Capture the cell that displays the provided text and extract its (x, y) central coordinate. 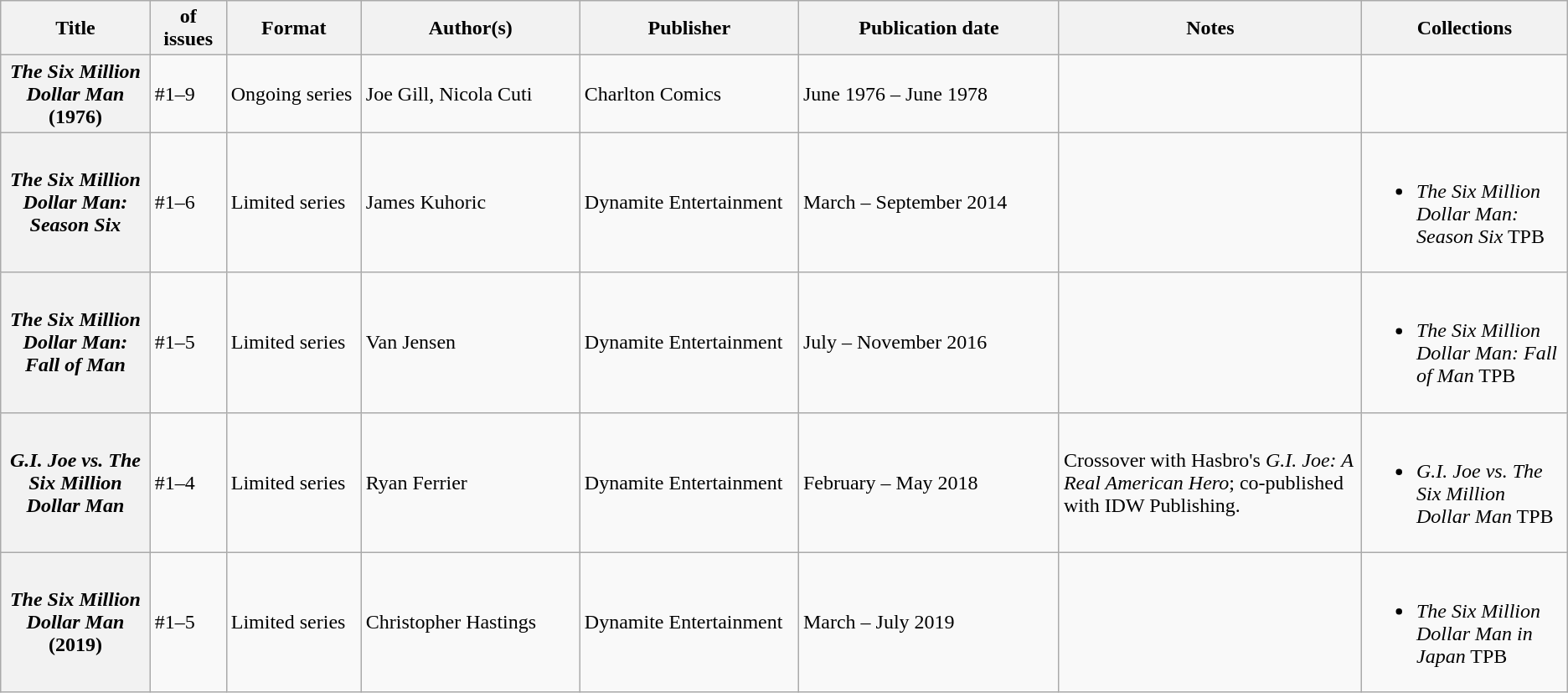
The Six Million Dollar Man: Fall of Man (75, 342)
Notes (1210, 28)
March – September 2014 (928, 203)
The Six Million Dollar Man (2019) (75, 622)
James Kuhoric (471, 203)
Author(s) (471, 28)
Joe Gill, Nicola Cuti (471, 94)
Ryan Ferrier (471, 483)
Van Jensen (471, 342)
The Six Million Dollar Man in Japan TPB (1464, 622)
March – July 2019 (928, 622)
Title (75, 28)
July – November 2016 (928, 342)
Publisher (689, 28)
Charlton Comics (689, 94)
Ongoing series (293, 94)
June 1976 – June 1978 (928, 94)
Publication date (928, 28)
Collections (1464, 28)
of issues (188, 28)
Format (293, 28)
The Six Million Dollar Man (1976) (75, 94)
The Six Million Dollar Man: Fall of Man TPB (1464, 342)
#1–4 (188, 483)
The Six Million Dollar Man: Season Six TPB (1464, 203)
Christopher Hastings (471, 622)
February – May 2018 (928, 483)
G.I. Joe vs. The Six Million Dollar Man (75, 483)
#1–9 (188, 94)
G.I. Joe vs. The Six Million Dollar Man TPB (1464, 483)
Crossover with Hasbro's G.I. Joe: A Real American Hero; co-published with IDW Publishing. (1210, 483)
#1–6 (188, 203)
The Six Million Dollar Man: Season Six (75, 203)
